Return the [X, Y] coordinate for the center point of the cell that contains the specified text.  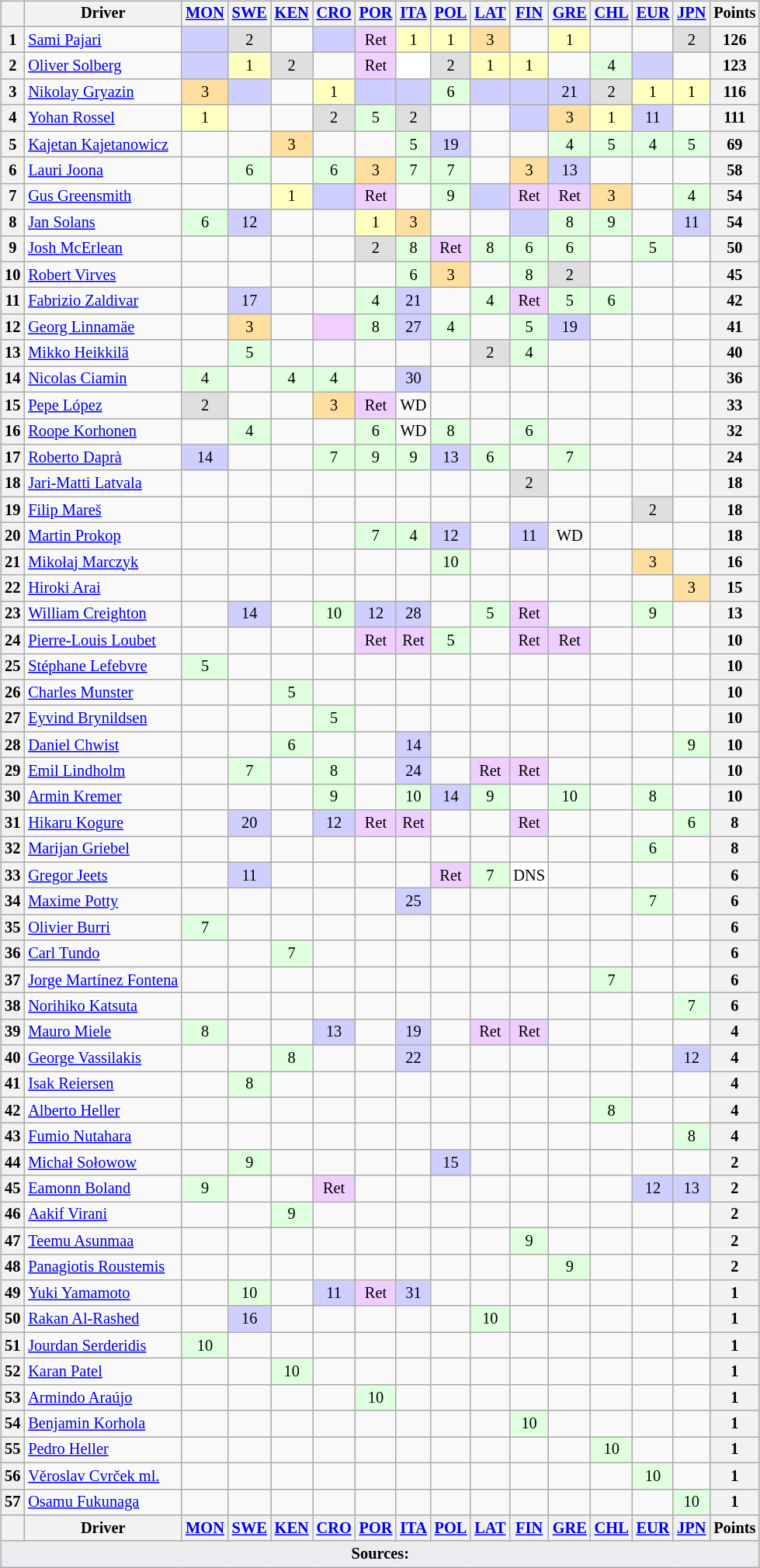
123 [734, 66]
Kajetan Kajetanowicz [102, 144]
Gregor Jeets [102, 875]
Mikołaj Marczyk [102, 562]
Yohan Rossel [102, 118]
Stéphane Lefebvre [102, 666]
Sources: [380, 1554]
Roberto Daprà [102, 458]
Jourdan Serderidis [102, 1345]
56 [12, 1476]
111 [734, 118]
46 [12, 1215]
Michał Sołowow [102, 1163]
43 [12, 1137]
Rakan Al-Rashed [102, 1319]
Norihiko Katsuta [102, 1006]
26 [12, 693]
47 [12, 1241]
Pepe López [102, 405]
Jan Solans [102, 223]
DNS [529, 875]
Alberto Heller [102, 1110]
Emil Lindholm [102, 771]
Armin Kremer [102, 797]
55 [12, 1450]
116 [734, 92]
Gus Greensmith [102, 196]
29 [12, 771]
69 [734, 144]
58 [734, 171]
Teemu Asunmaa [102, 1241]
Aakif Virani [102, 1215]
37 [12, 980]
Osamu Fukunaga [102, 1502]
35 [12, 928]
Filip Mareš [102, 510]
Isak Reiersen [102, 1085]
Eamonn Boland [102, 1189]
Eyvind Brynildsen [102, 718]
Lauri Joona [102, 171]
51 [12, 1345]
George Vassilakis [102, 1058]
126 [734, 40]
Pedro Heller [102, 1450]
49 [12, 1293]
Maxime Potty [102, 902]
Daniel Chwist [102, 745]
53 [12, 1397]
Carl Tundo [102, 954]
Martin Prokop [102, 536]
Věroslav Cvrček ml. [102, 1476]
William Creighton [102, 614]
Nikolay Gryazin [102, 92]
Jari-Matti Latvala [102, 483]
Armindo Araújo [102, 1397]
Charles Munster [102, 693]
Hiroki Arai [102, 588]
Mikko Heikkilä [102, 353]
Yuki Yamamoto [102, 1293]
Jorge Martínez Fontena [102, 980]
Roope Korhonen [102, 431]
Sami Pajari [102, 40]
Benjamin Korhola [102, 1424]
Georg Linnamäe [102, 327]
Nicolas Ciamin [102, 379]
Panagiotis Roustemis [102, 1267]
Josh McErlean [102, 249]
38 [12, 1006]
44 [12, 1163]
34 [12, 902]
Olivier Burri [102, 928]
39 [12, 1032]
48 [12, 1267]
Fumio Nutahara [102, 1137]
57 [12, 1502]
Fabrizio Zaldivar [102, 301]
Robert Virves [102, 275]
Marijan Griebel [102, 850]
Mauro Miele [102, 1032]
23 [12, 614]
Karan Patel [102, 1372]
Pierre-Louis Loubet [102, 640]
Oliver Solberg [102, 66]
52 [12, 1372]
Hikaru Kogure [102, 823]
